Return (x, y) of the center of cell containing provided text 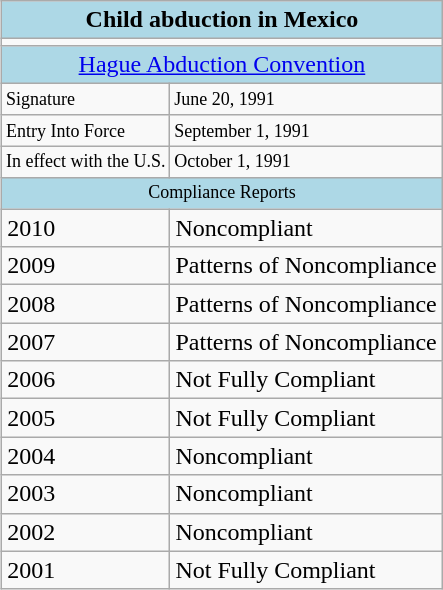
2005 (86, 418)
2008 (86, 304)
2006 (86, 380)
2002 (86, 532)
2004 (86, 456)
Compliance Reports (222, 192)
In effect with the U.S. (86, 162)
2001 (86, 570)
Entry Into Force (86, 130)
Signature (86, 100)
October 1, 1991 (306, 162)
2007 (86, 342)
June 20, 1991 (306, 100)
2010 (86, 228)
Child abduction in Mexico (222, 20)
2003 (86, 494)
2009 (86, 266)
Hague Abduction Convention (222, 65)
September 1, 1991 (306, 130)
